Scan for the cell matching the given text and deliver its (x, y) coordinate at center. 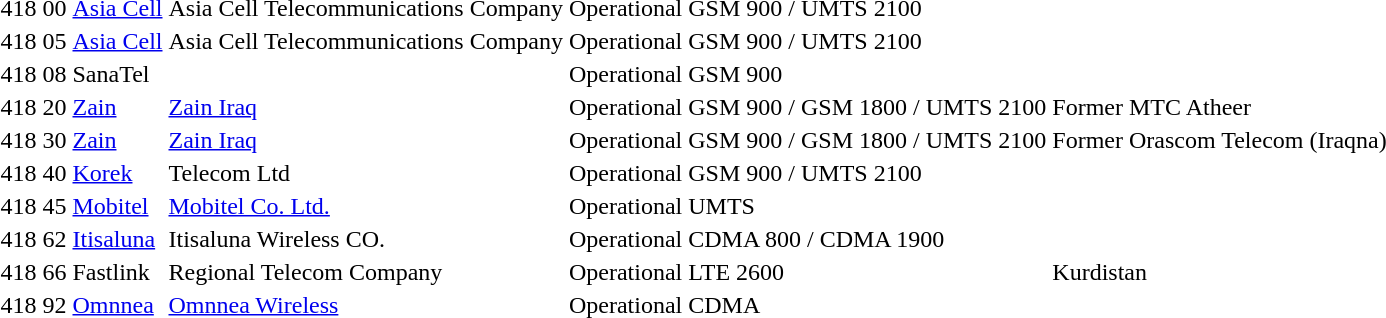
66 (54, 272)
05 (54, 41)
Itisaluna Wireless CO. (366, 239)
30 (54, 140)
Korek (118, 173)
UMTS (868, 206)
45 (54, 206)
40 (54, 173)
LTE 2600 (868, 272)
08 (54, 74)
CDMA 800 / CDMA 1900 (868, 239)
Asia Cell Telecommunications Company (366, 41)
Itisaluna (118, 239)
Telecom Ltd (366, 173)
SanaTel (118, 74)
Mobitel (118, 206)
GSM 900 (868, 74)
20 (54, 107)
Regional Telecom Company (366, 272)
Fastlink (118, 272)
62 (54, 239)
Asia Cell (118, 41)
Mobitel Co. Ltd. (366, 206)
